Return the [x, y] coordinate for the center point of the cell that contains the specified text.  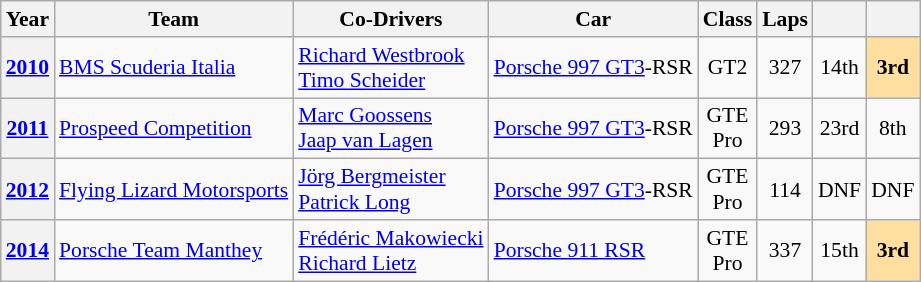
Prospeed Competition [174, 128]
Frédéric Makowiecki Richard Lietz [390, 250]
Class [728, 19]
23rd [840, 128]
2010 [28, 68]
114 [785, 190]
14th [840, 68]
Porsche Team Manthey [174, 250]
GT2 [728, 68]
2014 [28, 250]
Team [174, 19]
15th [840, 250]
BMS Scuderia Italia [174, 68]
Porsche 911 RSR [594, 250]
327 [785, 68]
2012 [28, 190]
Year [28, 19]
Richard Westbrook Timo Scheider [390, 68]
Marc Goossens Jaap van Lagen [390, 128]
Jörg Bergmeister Patrick Long [390, 190]
2011 [28, 128]
8th [892, 128]
Flying Lizard Motorsports [174, 190]
337 [785, 250]
293 [785, 128]
Laps [785, 19]
Car [594, 19]
Co-Drivers [390, 19]
